Scan for the cell matching the given text and deliver its [X, Y] coordinate at center. 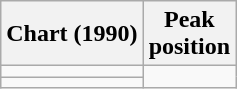
Peakposition [189, 34]
Chart (1990) [72, 34]
